Identify which cell holds the provided text, then report its (X, Y) central coordinate. 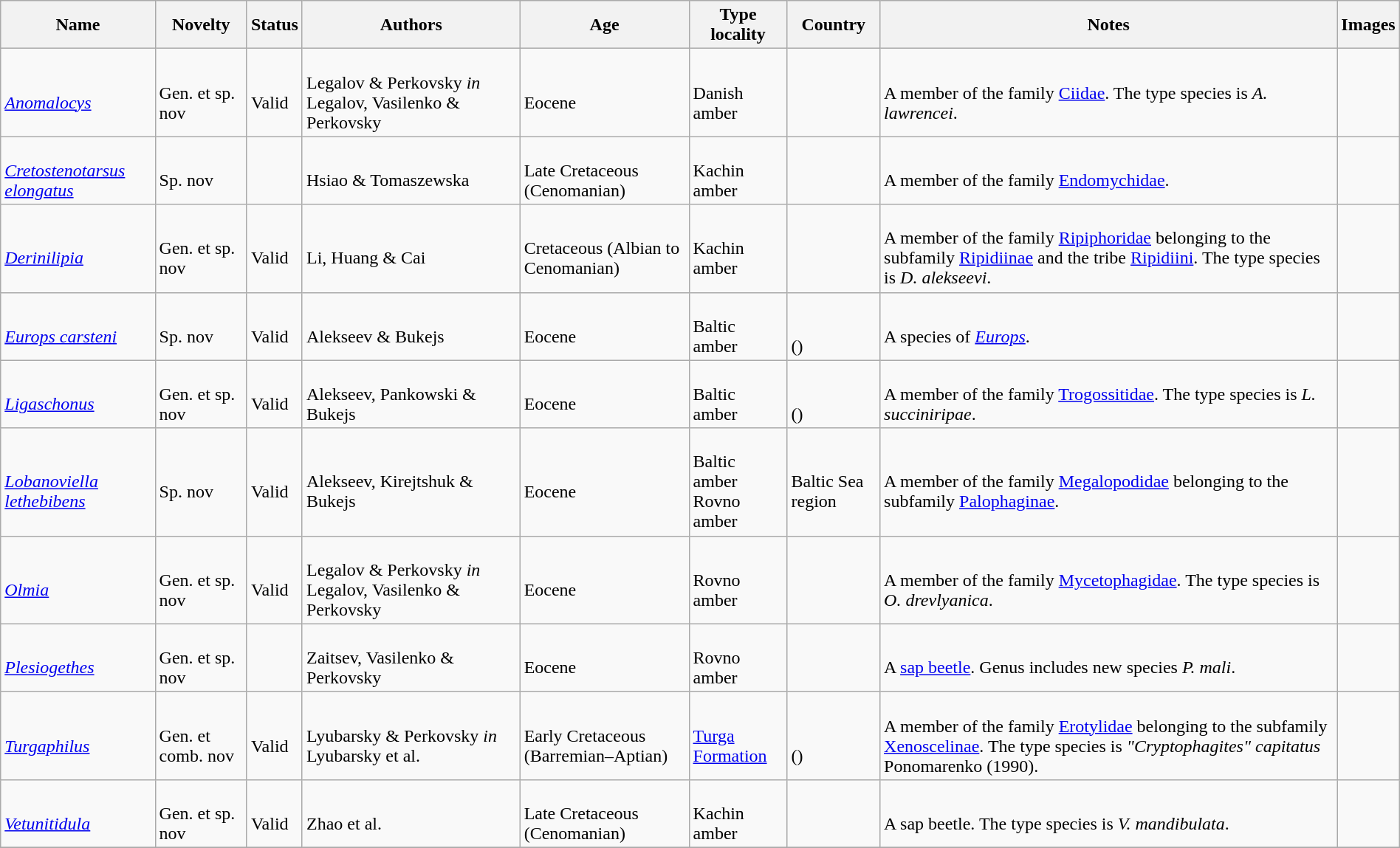
Lyubarsky & Perkovsky in Lyubarsky et al. (411, 735)
Alekseev, Kirejtshuk & Bukejs (411, 482)
A sap beetle. The type species is V. mandibulata. (1109, 813)
Name (78, 25)
Country (834, 25)
Turga Formation (738, 735)
Cretaceous (Albian to Cenomanian) (604, 248)
Europs carsteni (78, 326)
Plesiogethes (78, 658)
Images (1368, 25)
Early Cretaceous (Barremian–Aptian) (604, 735)
A sap beetle. Genus includes new species P. mali. (1109, 658)
A member of the family Megalopodidae belonging to the subfamily Palophaginae. (1109, 482)
Age (604, 25)
Zaitsev, Vasilenko & Perkovsky (411, 658)
Type locality (738, 25)
Zhao et al. (411, 813)
A member of the family Endomychidae. (1109, 170)
Baltic Sea region (834, 482)
Anomalocys (78, 93)
Status (275, 25)
Notes (1109, 25)
Hsiao & Tomaszewska (411, 170)
A member of the family Mycetophagidae. The type species is O. drevlyanica. (1109, 580)
A member of the family Trogossitidae. The type species is L. succiniripae. (1109, 394)
Lobanoviella lethebibens (78, 482)
Gen. et comb. nov (201, 735)
A member of the family Erotylidae belonging to the subfamily Xenoscelinae. The type species is "Cryptophagites" capitatus Ponomarenko (1990). (1109, 735)
Danish amber (738, 93)
Alekseev & Bukejs (411, 326)
Derinilipia (78, 248)
Authors (411, 25)
Novelty (201, 25)
Baltic amber Rovno amber (738, 482)
Li, Huang & Cai (411, 248)
A member of the family Ripiphoridae belonging to the subfamily Ripidiinae and the tribe Ripidiini. The type species is D. alekseevi. (1109, 248)
A member of the family Ciidae. The type species is A. lawrencei. (1109, 93)
Olmia (78, 580)
A species of Europs. (1109, 326)
Turgaphilus (78, 735)
Vetunitidula (78, 813)
Alekseev, Pankowski & Bukejs (411, 394)
Ligaschonus (78, 394)
Cretostenotarsus elongatus (78, 170)
